Extract the [X, Y] coordinate from the center of the cell holding the provided text.  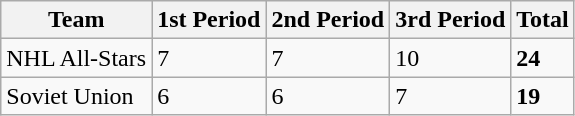
Team [76, 20]
Total [543, 20]
10 [450, 58]
2nd Period [328, 20]
NHL All-Stars [76, 58]
1st Period [209, 20]
19 [543, 96]
Soviet Union [76, 96]
24 [543, 58]
3rd Period [450, 20]
